For the text-containing cell, return its midpoint in (x, y) coordinate format. 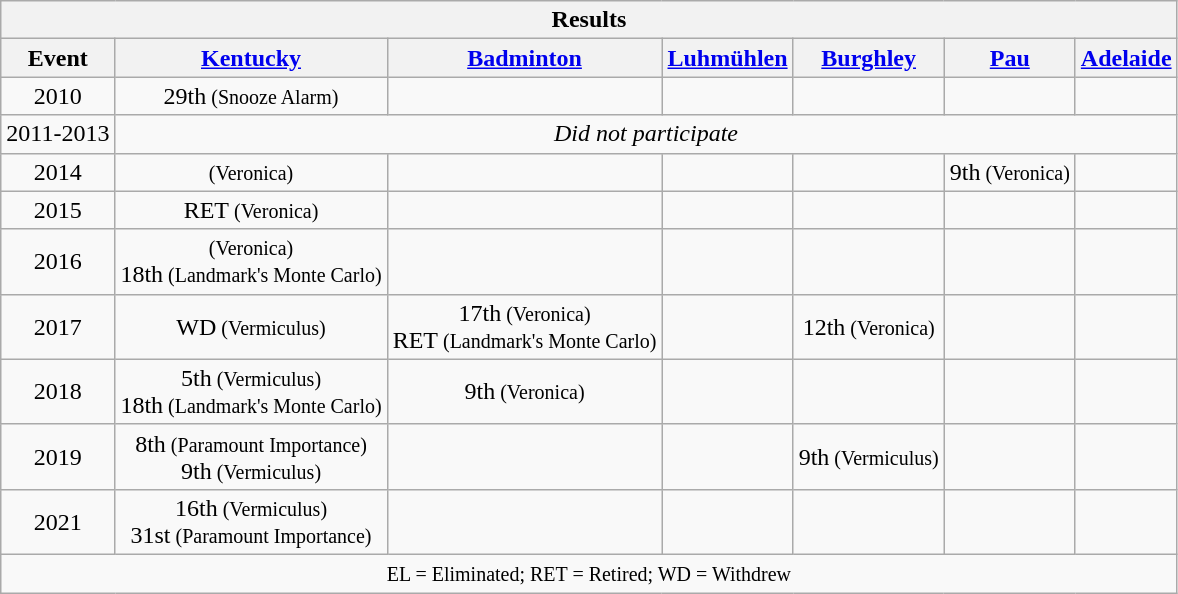
Pau (1010, 58)
WD (Vermiculus) (251, 326)
5th (Vermiculus)18th (Landmark's Monte Carlo) (251, 392)
(Veronica) (251, 172)
2014 (58, 172)
2018 (58, 392)
2011-2013 (58, 134)
Results (589, 20)
2016 (58, 262)
Luhmühlen (728, 58)
(Veronica)18th (Landmark's Monte Carlo) (251, 262)
Adelaide (1126, 58)
Burghley (868, 58)
29th (Snooze Alarm) (251, 96)
2019 (58, 456)
2021 (58, 522)
17th (Veronica)RET (Landmark's Monte Carlo) (524, 326)
Event (58, 58)
2017 (58, 326)
Kentucky (251, 58)
Badminton (524, 58)
RET (Veronica) (251, 210)
8th (Paramount Importance)9th (Vermiculus) (251, 456)
2010 (58, 96)
9th (Vermiculus) (868, 456)
16th (Vermiculus)31st (Paramount Importance) (251, 522)
EL = Eliminated; RET = Retired; WD = Withdrew (589, 573)
12th (Veronica) (868, 326)
2015 (58, 210)
Did not participate (646, 134)
